From the cell containing the given text, extract its center point as (x, y) coordinate. 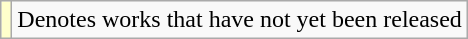
Denotes works that have not yet been released (240, 20)
